Output the [x, y] coordinate of the center of the cell containing the given text.  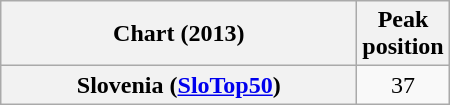
Chart (2013) [179, 34]
Peakposition [403, 34]
Slovenia (SloTop50) [179, 85]
37 [403, 85]
